From the cell containing the given text, extract its center point as (x, y) coordinate. 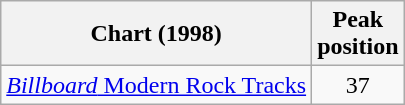
37 (358, 85)
Billboard Modern Rock Tracks (156, 85)
Peakposition (358, 34)
Chart (1998) (156, 34)
